Search for the cell housing the specified text and yield its (x, y) center coordinate. 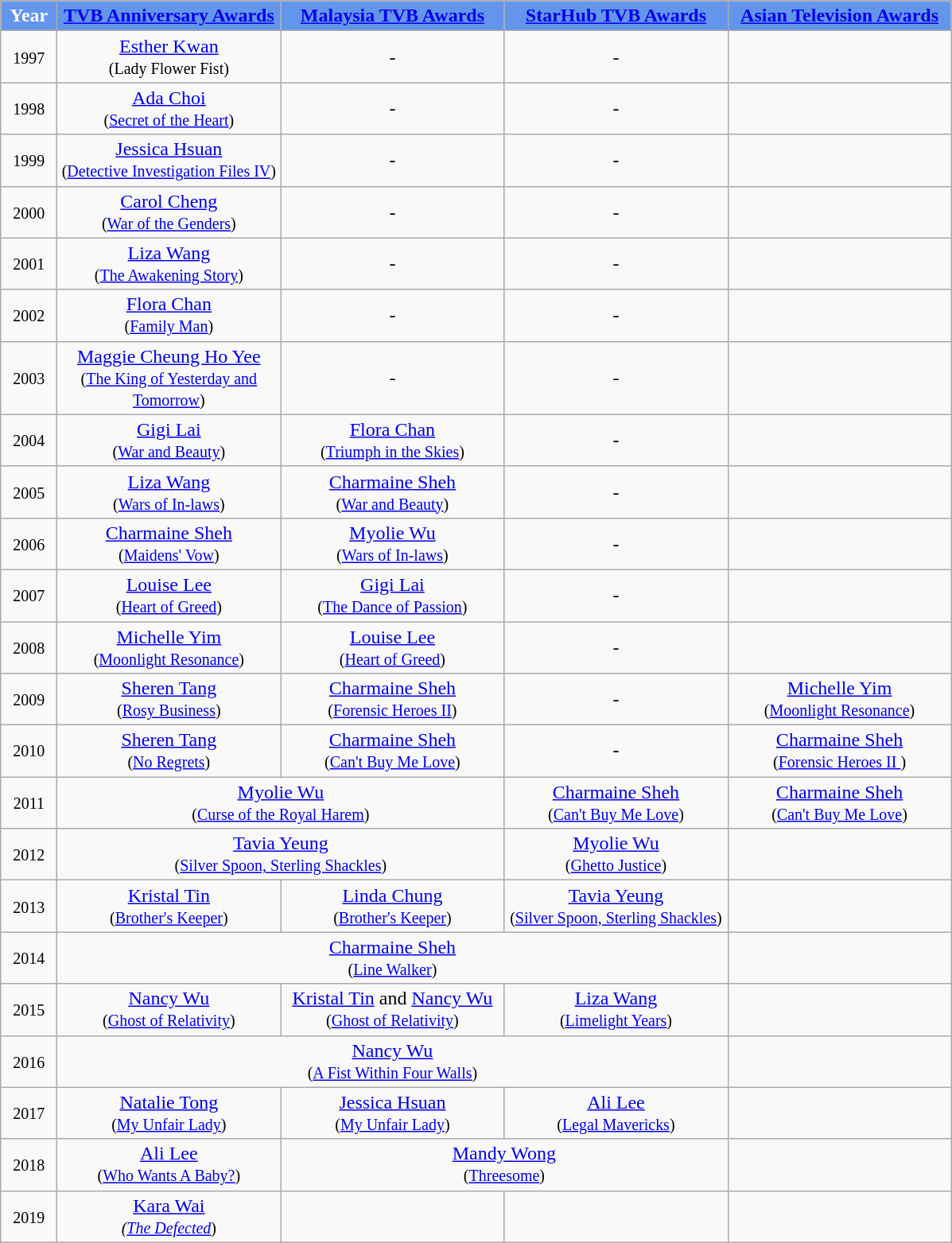
2005 (29, 491)
Kristal Tin(Brother's Keeper) (169, 907)
Carol Cheng(War of the Genders) (169, 212)
2004 (29, 441)
1997 (29, 57)
Myolie Wu(Ghetto Justice) (616, 854)
2011 (29, 803)
Kristal Tin and Nancy Wu(Ghost of Relativity) (393, 1010)
Year (29, 16)
Jessica Hsuan(My Unfair Lady) (393, 1113)
StarHub TVB Awards (616, 16)
2018 (29, 1164)
Mandy Wong (Threesome) (504, 1164)
Nancy Wu(Ghost of Relativity) (169, 1010)
Maggie Cheung Ho Yee(The King of Yesterday and Tomorrow) (169, 378)
Esther Kwan(Lady Flower Fist) (169, 57)
Asian Television Awards (840, 16)
Ada Choi(Secret of the Heart) (169, 108)
Linda Chung(Brother's Keeper) (393, 907)
1999 (29, 161)
2019 (29, 1217)
1998 (29, 108)
Charmaine Sheh(Forensic Heroes II ) (840, 751)
Liza Wang(Wars of In-laws) (169, 491)
2008 (29, 647)
Liza Wang(Limelight Years) (616, 1010)
2009 (29, 700)
Kara Wai (The Defected) (169, 1217)
2006 (29, 544)
Charmaine Sheh(Line Walker) (393, 957)
Sheren Tang(Rosy Business) (169, 700)
Gigi Lai(The Dance of Passion) (393, 595)
Charmaine Sheh (Maidens' Vow) (169, 544)
Flora Chan(Family Man) (169, 315)
2013 (29, 907)
2003 (29, 378)
2010 (29, 751)
2014 (29, 957)
Ali Lee(Legal Mavericks) (616, 1113)
Jessica Hsuan(Detective Investigation Files IV) (169, 161)
Myolie Wu(Curse of the Royal Harem) (281, 803)
2001 (29, 264)
2000 (29, 212)
2007 (29, 595)
Natalie Tong(My Unfair Lady) (169, 1113)
2012 (29, 854)
Malaysia TVB Awards (393, 16)
Myolie Wu(Wars of In-laws) (393, 544)
2015 (29, 1010)
Nancy Wu(A Fist Within Four Walls) (393, 1061)
Ali Lee (Who Wants A Baby?) (169, 1164)
Sheren Tang(No Regrets) (169, 751)
TVB Anniversary Awards (169, 16)
Charmaine Sheh(Forensic Heroes II) (393, 700)
Charmaine Sheh(War and Beauty) (393, 491)
2016 (29, 1061)
Flora Chan(Triumph in the Skies) (393, 441)
2017 (29, 1113)
Liza Wang(The Awakening Story) (169, 264)
2002 (29, 315)
Gigi Lai(War and Beauty) (169, 441)
